Return [X, Y] of the center of cell containing provided text 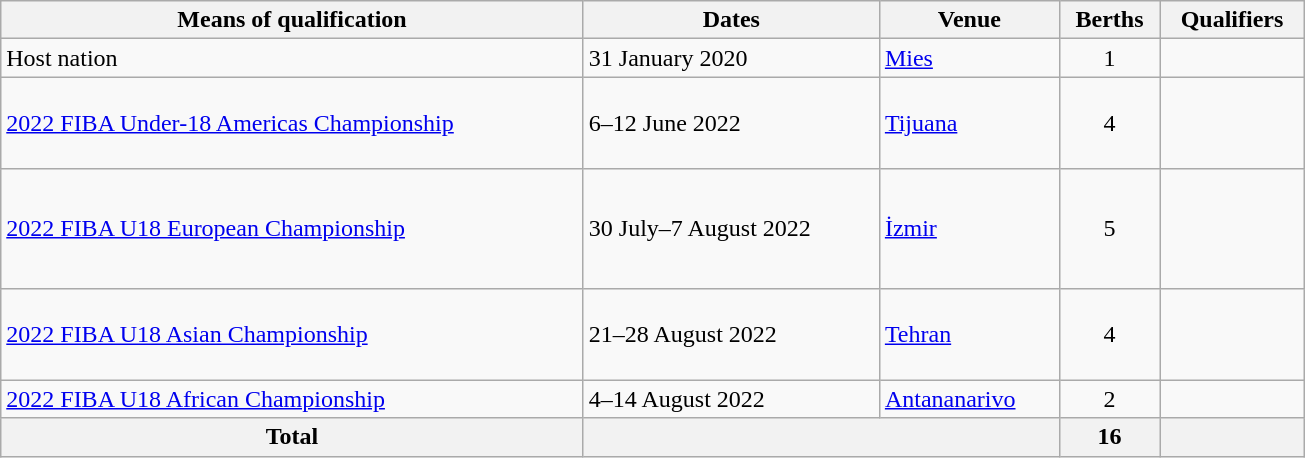
Means of qualification [292, 20]
16 [1109, 437]
5 [1109, 228]
Host nation [292, 58]
6–12 June 2022 [731, 123]
Berths [1109, 20]
Tehran [969, 334]
2022 FIBA U18 African Championship [292, 399]
Qualifiers [1232, 20]
4–14 August 2022 [731, 399]
Total [292, 437]
21–28 August 2022 [731, 334]
İzmir [969, 228]
Antananarivo [969, 399]
2 [1109, 399]
2022 FIBA U18 European Championship [292, 228]
Mies [969, 58]
2022 FIBA Under-18 Americas Championship [292, 123]
30 July–7 August 2022 [731, 228]
Venue [969, 20]
31 January 2020 [731, 58]
1 [1109, 58]
Dates [731, 20]
2022 FIBA U18 Asian Championship [292, 334]
Tijuana [969, 123]
